Capture the cell that displays the provided text and extract its [X, Y] central coordinate. 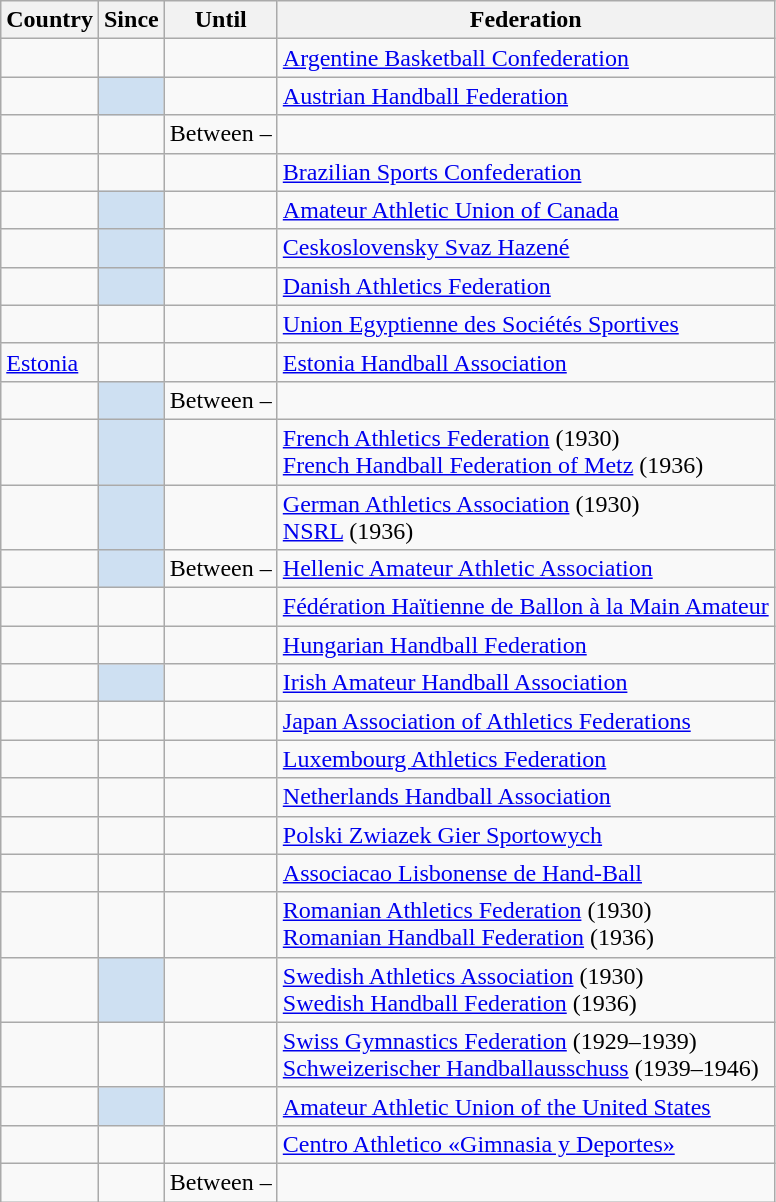
Estonia Handball Association [526, 362]
Country [50, 20]
Polski Zwiazek Gier Sportowych [526, 835]
Austrian Handball Federation [526, 96]
Amateur Athletic Union of the United States [526, 1106]
Estonia [50, 362]
Centro Athletico «Gimnasia y Deportes» [526, 1144]
Argentine Basketball Confederation [526, 58]
Fédération Haïtienne de Ballon à la Main Amateur [526, 607]
Luxembourg Athletics Federation [526, 759]
Brazilian Sports Confederation [526, 172]
Hellenic Amateur Athletic Association [526, 569]
Swedish Athletics Association (1930)Swedish Handball Federation (1936) [526, 990]
French Athletics Federation (1930)French Handball Federation of Metz (1936) [526, 452]
Since [131, 20]
Danish Athletics Federation [526, 286]
Amateur Athletic Union of Canada [526, 210]
Irish Amateur Handball Association [526, 683]
Swiss Gymnastics Federation (1929–1939)Schweizerischer Handballausschuss (1939–1946) [526, 1054]
Associacao Lisbonense de Hand-Ball [526, 873]
Union Egyptienne des Sociétés Sportives [526, 324]
German Athletics Association (1930)NSRL (1936) [526, 516]
Federation [526, 20]
Netherlands Handball Association [526, 797]
Hungarian Handball Federation [526, 645]
Romanian Athletics Federation (1930)Romanian Handball Federation (1936) [526, 924]
Until [220, 20]
Japan Association of Athletics Federations [526, 721]
Ceskoslovensky Svaz Hazené [526, 248]
